Return the [x, y] coordinate for the center point of the cell that contains the specified text.  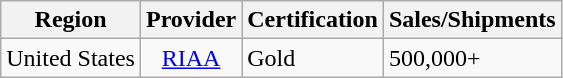
Certification [313, 20]
United States [71, 58]
RIAA [190, 58]
Region [71, 20]
Provider [190, 20]
500,000+ [472, 58]
Gold [313, 58]
Sales/Shipments [472, 20]
